Provide the [X, Y] coordinate of the cell's center where the given text is located.  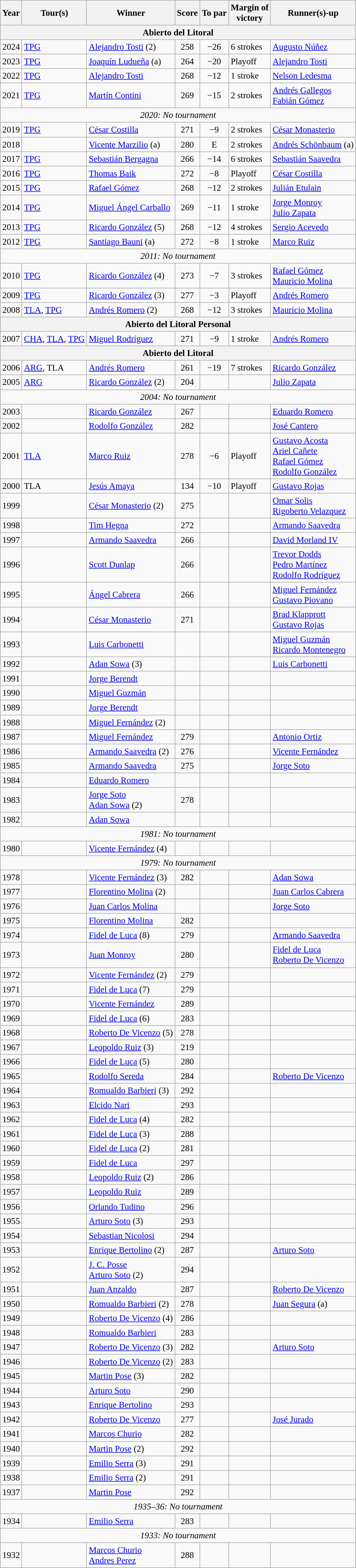
Mauricio Molina [313, 310]
1969 [11, 1018]
−7 [214, 276]
2007 [11, 339]
296 [187, 1207]
Armando Saavedra (2) [131, 751]
Sebastian Nicolosi [131, 1236]
Juan Segura (a) [313, 1304]
Jorge Soto Adan Sowa (2) [131, 800]
Trevor Dodds Pedro Martínez Rodolfo Rodríguez [313, 565]
Leopoldo Ruiz (3) [131, 1047]
2015 [11, 188]
2013 [11, 227]
Fidel de Luca (2) [131, 1148]
2005 [11, 383]
Ricardo González (3) [131, 295]
2001 [11, 456]
Gustavo Acosta Ariel Cañete Rafael Gómez Rodolfo González [313, 456]
Omar Solis Rigoberto Velazquez [313, 505]
1968 [11, 1033]
CHA, TLA, TPG [54, 339]
1986 [11, 751]
Fidel de Luca Roberto De Vicenzo [313, 955]
Fidel de Luca (7) [131, 989]
Augusto Núñez [313, 47]
1933: No tournament [178, 1536]
Fidel de Luca [131, 1163]
1975 [11, 921]
1961 [11, 1134]
1971 [11, 989]
2024 [11, 47]
264 [187, 62]
Miguel Guzmán Ricardo Montenegro [313, 645]
Romualdo Barbieri (3) [131, 1091]
1949 [11, 1318]
Marcos Churio [131, 1434]
−14 [214, 159]
1956 [11, 1207]
Fidel de Luca (4) [131, 1120]
273 [187, 276]
2006 [11, 368]
1988 [11, 722]
Score [187, 13]
Rafael Gómez Mauricio Molina [313, 276]
2012 [11, 242]
1978 [11, 878]
Juan Anzaldo [131, 1289]
261 [187, 368]
1998 [11, 525]
Vicente Fernández (2) [131, 975]
Thomas Baik [131, 173]
Nelson Ledesma [313, 76]
Miguel Fernández Gustavo Piovano [313, 595]
Romualdo Barbieri [131, 1333]
Orlando Tudino [131, 1207]
Miguel Guzmán [131, 693]
1958 [11, 1178]
1953 [11, 1250]
1932 [11, 1555]
281 [187, 1148]
−11 [214, 207]
284 [187, 1076]
Roberto De Vicenzo (3) [131, 1347]
−20 [214, 62]
1966 [11, 1062]
Vicente Fernández (3) [131, 878]
1941 [11, 1434]
1994 [11, 619]
Leopoldo Ruiz [131, 1192]
2014 [11, 207]
Ángel Cabrera [131, 595]
−26 [214, 47]
1992 [11, 664]
−19 [214, 368]
−10 [214, 486]
2000 [11, 486]
2011: No tournament [178, 256]
1934 [11, 1521]
Julio Zapata [313, 383]
1954 [11, 1236]
Runner(s)-up [313, 13]
204 [187, 383]
1974 [11, 935]
Roberto De Vicenzo (5) [131, 1033]
J. C. Posse Arturo Soto (2) [131, 1270]
1967 [11, 1047]
1951 [11, 1289]
Juan Monroy [131, 955]
1944 [11, 1391]
Miguel Ángel Carballo [131, 207]
Jesús Amaya [131, 486]
2018 [11, 144]
2017 [11, 159]
Emilio Serra [131, 1521]
2003 [11, 411]
1996 [11, 565]
1963 [11, 1105]
1997 [11, 540]
−3 [214, 295]
Sergio Acevedo [313, 227]
1995 [11, 595]
1973 [11, 955]
1946 [11, 1362]
1938 [11, 1477]
1991 [11, 679]
Marcos Churio Andres Perez [131, 1555]
ARG, TLA [54, 368]
−15 [214, 96]
1945 [11, 1376]
1972 [11, 975]
Emilio Serra (2) [131, 1477]
Elcido Nari [131, 1105]
1985 [11, 766]
Martín Contini [131, 96]
Sebastián Saavedra [313, 159]
César Monasterio (2) [131, 505]
1955 [11, 1221]
José Jurado [313, 1420]
2004: No tournament [178, 397]
Andrés Romero (2) [131, 310]
297 [187, 1163]
2010 [11, 276]
Santiago Bauni (a) [131, 242]
Fidel de Luca (8) [131, 935]
276 [187, 751]
1982 [11, 819]
Fidel de Luca (3) [131, 1134]
290 [187, 1391]
1993 [11, 645]
Vicente Fernández (4) [131, 848]
1987 [11, 737]
Juan Carlos Molina [131, 907]
1965 [11, 1076]
1957 [11, 1192]
Miguel Rodríguez [131, 339]
1960 [11, 1148]
Abierto del Litoral Personal [178, 324]
Florentino Molina (2) [131, 892]
Year [11, 13]
Jorge Monroy Julio Zapata [313, 207]
1976 [11, 907]
Tim Hegna [131, 525]
1959 [11, 1163]
José Cantero [313, 426]
Miguel Fernández (2) [131, 722]
1962 [11, 1120]
To par [214, 13]
Miguel Fernández [131, 737]
1947 [11, 1347]
1983 [11, 800]
Winner [131, 13]
Martin Pose (2) [131, 1449]
Roberto De Vicenzo (2) [131, 1362]
Florentino Molina [131, 921]
Andrés Schönbaum (a) [313, 144]
2022 [11, 76]
2008 [11, 310]
1977 [11, 892]
Scott Dunlap [131, 565]
Sebastián Bergagna [131, 159]
Alejandro Tosti (2) [131, 47]
1989 [11, 708]
−6 [214, 456]
1935–36: No tournament [178, 1507]
1942 [11, 1420]
Brad Klapprott Gustavo Rojas [313, 619]
Adan Sowa (3) [131, 664]
Rafael Gómez [131, 188]
Julián Etulain [313, 188]
Rodolfo González [131, 426]
Ricardo González (4) [131, 276]
1984 [11, 780]
TLA, TPG [54, 310]
2002 [11, 426]
1980 [11, 848]
1981: No tournament [178, 834]
ARG [54, 383]
1990 [11, 693]
Margin ofvictory [250, 13]
Arturo Soto (3) [131, 1221]
4 strokes [250, 227]
E [214, 144]
1999 [11, 505]
Roberto De Vicenzo (4) [131, 1318]
Antonio Ortiz [313, 737]
258 [187, 47]
Joaquín Ludueña (a) [131, 62]
1970 [11, 1004]
Juan Carlos Cabrera [313, 892]
Rodolfo Sereda [131, 1076]
Martin Pose (3) [131, 1376]
Ricardo González (5) [131, 227]
2023 [11, 62]
1943 [11, 1405]
7 strokes [250, 368]
1939 [11, 1463]
1937 [11, 1492]
1940 [11, 1449]
1979: No tournament [178, 863]
2021 [11, 96]
1952 [11, 1270]
1964 [11, 1091]
Fidel de Luca (5) [131, 1062]
Martin Pose [131, 1492]
Vicente Marzilio (a) [131, 144]
219 [187, 1047]
1950 [11, 1304]
Tour(s) [54, 13]
David Morland IV [313, 540]
Leopoldo Ruiz (2) [131, 1178]
Andrés Gallegos Fabián Gómez [313, 96]
134 [187, 486]
2016 [11, 173]
Enrique Bertolino (2) [131, 1250]
Gustavo Rojas [313, 486]
2019 [11, 130]
2020: No tournament [178, 115]
267 [187, 411]
Fidel de Luca (6) [131, 1018]
Emilio Serra (3) [131, 1463]
Ricardo González (2) [131, 383]
Enrique Bertolino [131, 1405]
Romualdo Barbieri (2) [131, 1304]
1948 [11, 1333]
2009 [11, 295]
